Locate the cell with the specified text and output its [x, y] center coordinate. 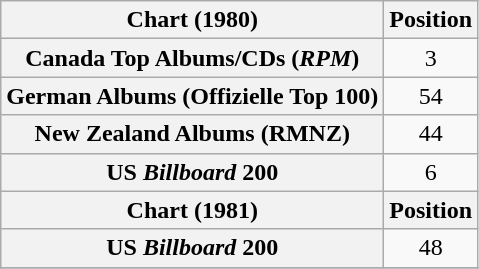
48 [431, 248]
German Albums (Offizielle Top 100) [192, 96]
Canada Top Albums/CDs (RPM) [192, 58]
3 [431, 58]
6 [431, 172]
54 [431, 96]
Chart (1981) [192, 210]
44 [431, 134]
Chart (1980) [192, 20]
New Zealand Albums (RMNZ) [192, 134]
